Determine the (x, y) coordinate at the center of the cell enclosing the given text.  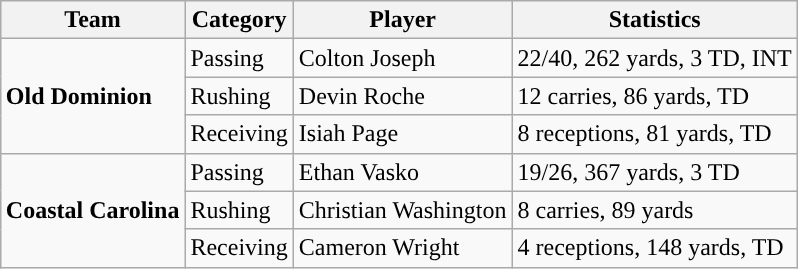
12 carries, 86 yards, TD (654, 96)
Team (92, 20)
8 carries, 89 yards (654, 210)
Christian Washington (402, 210)
Isiah Page (402, 134)
Devin Roche (402, 96)
Category (239, 20)
19/26, 367 yards, 3 TD (654, 172)
Colton Joseph (402, 58)
8 receptions, 81 yards, TD (654, 134)
22/40, 262 yards, 3 TD, INT (654, 58)
Cameron Wright (402, 248)
Old Dominion (92, 96)
Ethan Vasko (402, 172)
4 receptions, 148 yards, TD (654, 248)
Player (402, 20)
Coastal Carolina (92, 210)
Statistics (654, 20)
